Output the (X, Y) coordinate of the center of the cell containing the given text.  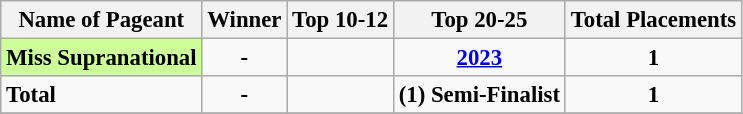
(1) Semi-Finalist (479, 95)
Winner (244, 20)
Total Placements (653, 20)
Name of Pageant (102, 20)
2023 (479, 58)
Top 10-12 (340, 20)
Total (102, 95)
Miss Supranational (102, 58)
Top 20-25 (479, 20)
